Scan for the cell matching the given text and deliver its (X, Y) coordinate at center. 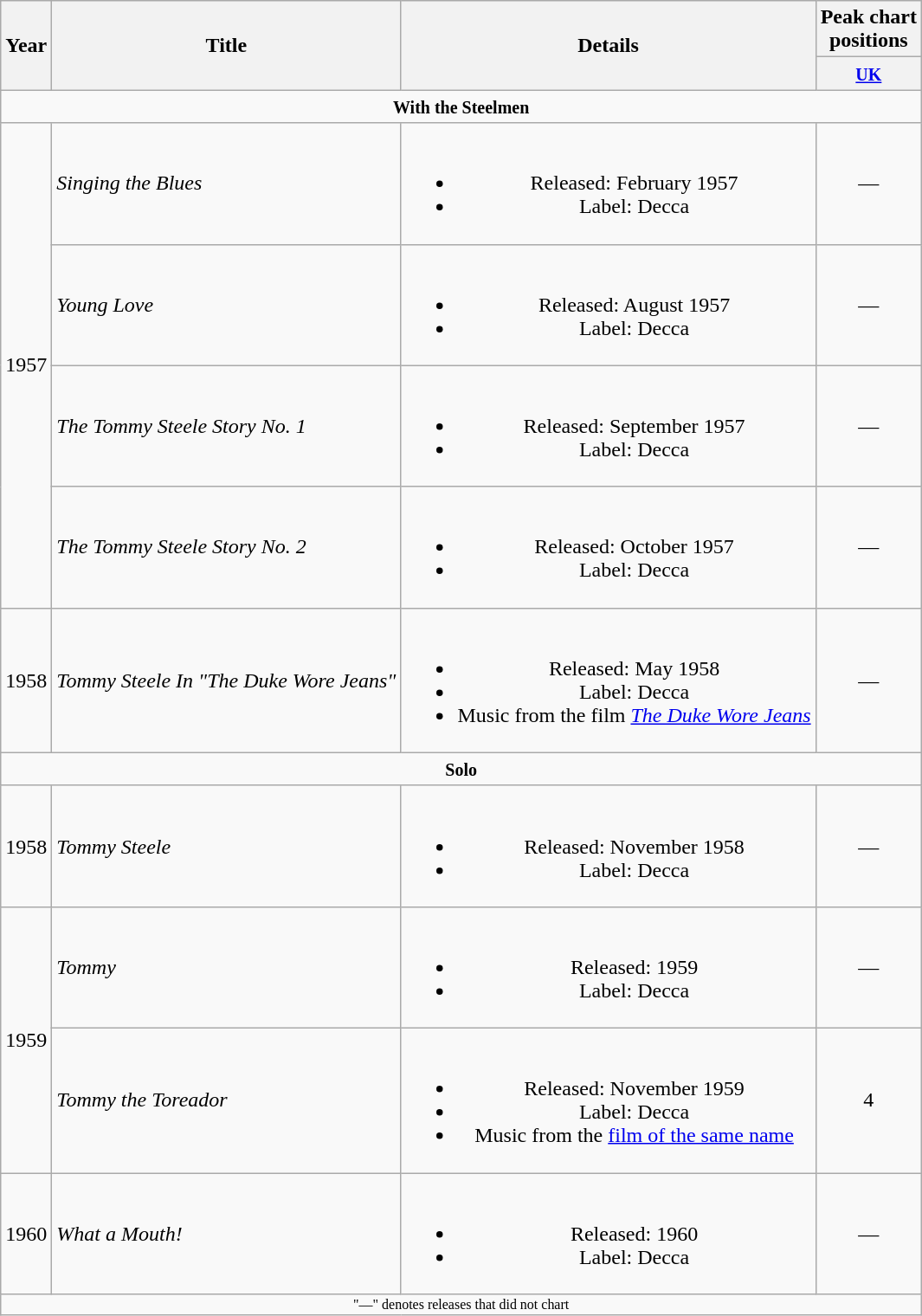
Young Love (227, 305)
1957 (26, 365)
UK (868, 74)
Year (26, 45)
The Tommy Steele Story No. 2 (227, 547)
Title (227, 45)
Tommy Steele (227, 846)
Solo (461, 769)
Tommy Steele In "The Duke Wore Jeans" (227, 681)
Tommy the Toreador (227, 1100)
With the Steelmen (461, 106)
Released: August 1957Label: Decca (608, 305)
Released: November 1958Label: Decca (608, 846)
Tommy (227, 967)
What a Mouth! (227, 1233)
Released: 1960Label: Decca (608, 1233)
Released: November 1959Label: DeccaMusic from the film of the same name (608, 1100)
Singing the Blues (227, 184)
Released: February 1957Label: Decca (608, 184)
Released: October 1957Label: Decca (608, 547)
Released: 1959Label: Decca (608, 967)
1960 (26, 1233)
Details (608, 45)
"—" denotes releases that did not chart (461, 1305)
4 (868, 1100)
1959 (26, 1039)
Released: September 1957Label: Decca (608, 426)
Peak chartpositions (868, 29)
The Tommy Steele Story No. 1 (227, 426)
Released: May 1958Label: DeccaMusic from the film The Duke Wore Jeans (608, 681)
